Search for the cell housing the specified text and yield its (x, y) center coordinate. 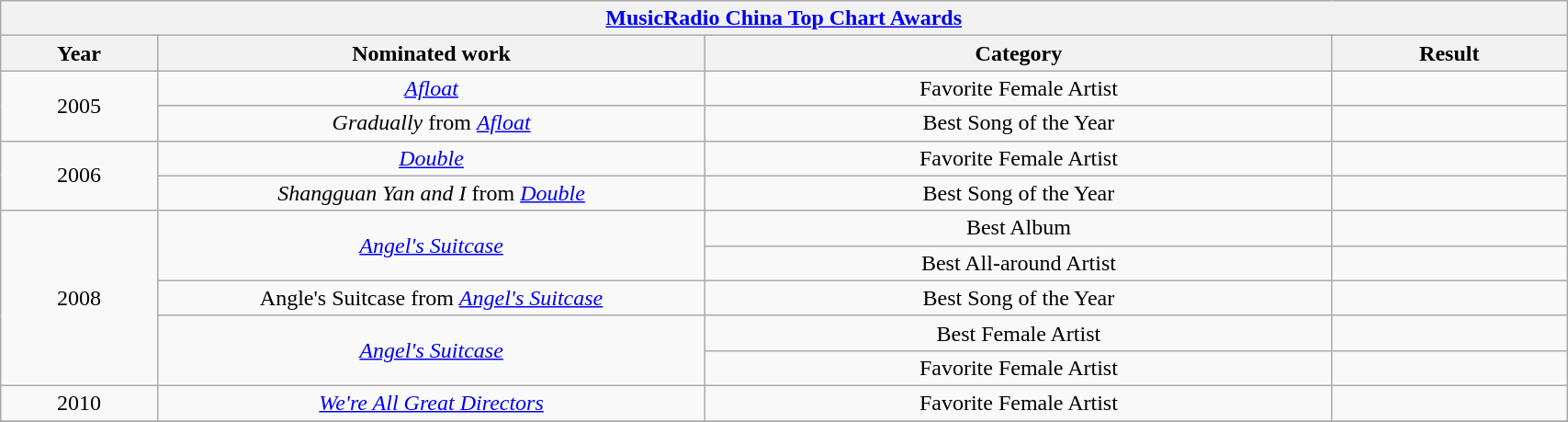
2008 (79, 298)
Best Album (1019, 228)
Gradually from Afloat (432, 123)
Best Female Artist (1019, 333)
Afloat (432, 88)
Shangguan Yan and I from Double (432, 193)
Angle's Suitcase from Angel's Suitcase (432, 298)
Result (1450, 53)
Best All-around Artist (1019, 263)
We're All Great Directors (432, 403)
Nominated work (432, 53)
2010 (79, 403)
Category (1019, 53)
2005 (79, 106)
Double (432, 158)
MusicRadio China Top Chart Awards (784, 18)
2006 (79, 176)
Year (79, 53)
